Search for the cell housing the specified text and yield its (X, Y) center coordinate. 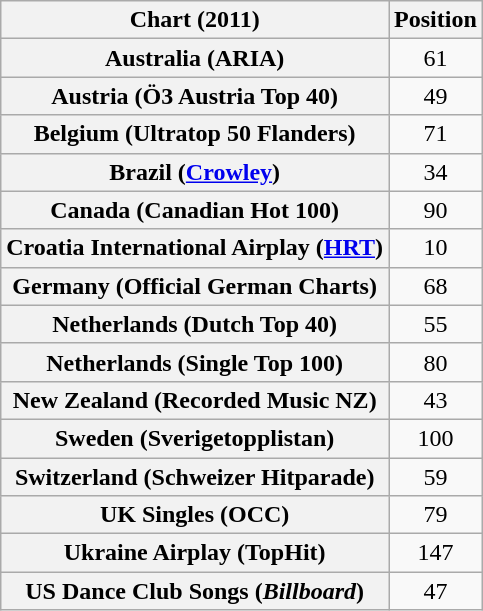
55 (436, 324)
34 (436, 172)
43 (436, 400)
Australia (ARIA) (195, 58)
100 (436, 438)
71 (436, 134)
Croatia International Airplay (HRT) (195, 248)
Germany (Official German Charts) (195, 286)
Canada (Canadian Hot 100) (195, 210)
79 (436, 515)
UK Singles (OCC) (195, 515)
Ukraine Airplay (TopHit) (195, 553)
US Dance Club Songs (Billboard) (195, 591)
10 (436, 248)
61 (436, 58)
49 (436, 96)
Position (436, 20)
147 (436, 553)
Netherlands (Dutch Top 40) (195, 324)
Switzerland (Schweizer Hitparade) (195, 477)
80 (436, 362)
Sweden (Sverigetopplistan) (195, 438)
47 (436, 591)
Chart (2011) (195, 20)
New Zealand (Recorded Music NZ) (195, 400)
Netherlands (Single Top 100) (195, 362)
68 (436, 286)
Austria (Ö3 Austria Top 40) (195, 96)
Brazil (Crowley) (195, 172)
59 (436, 477)
Belgium (Ultratop 50 Flanders) (195, 134)
90 (436, 210)
